For the text-containing cell, return its midpoint in [x, y] coordinate format. 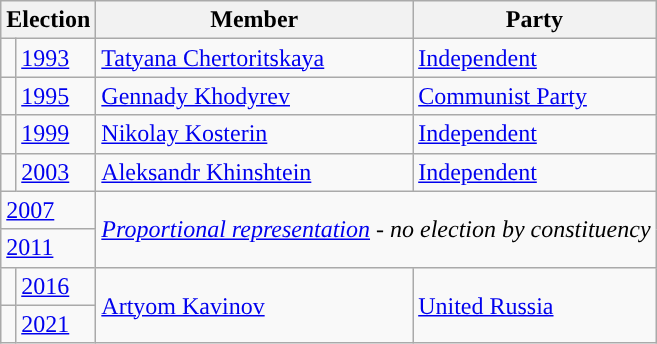
2007 [48, 210]
Proportional representation - no election by constituency [376, 229]
2016 [56, 286]
2011 [48, 248]
United Russia [534, 305]
Gennady Khodyrev [254, 96]
Nikolay Kosterin [254, 134]
1999 [56, 134]
2003 [56, 172]
Aleksandr Khinshtein [254, 172]
Party [534, 20]
Election [48, 20]
Artyom Kavinov [254, 305]
2021 [56, 324]
1995 [56, 96]
Member [254, 20]
Communist Party [534, 96]
1993 [56, 58]
Tatyana Chertoritskaya [254, 58]
